Return (x, y) of the center of cell containing provided text 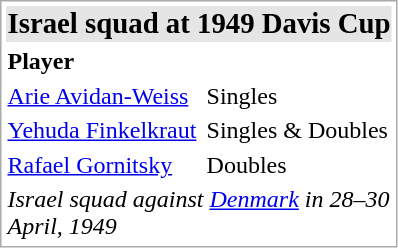
Player (104, 61)
Israel squad against Denmark in 28–30 April, 1949 (199, 212)
Arie Avidan-Weiss (104, 96)
Singles (298, 96)
Doubles (298, 165)
Israel squad at 1949 Davis Cup (199, 24)
Yehuda Finkelkraut (104, 131)
Rafael Gornitsky (104, 165)
Singles & Doubles (298, 131)
